Detect which cell encompasses the target text, then output its [x, y] center coordinate. 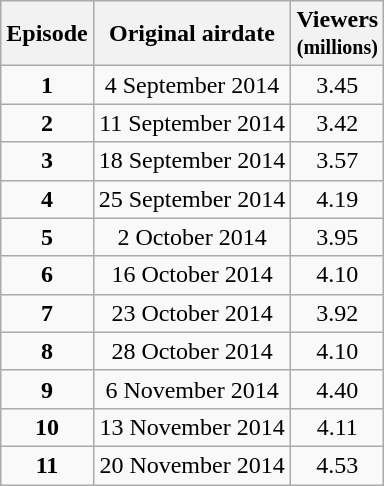
18 September 2014 [192, 161]
3 [47, 161]
3.45 [338, 85]
7 [47, 313]
23 October 2014 [192, 313]
13 November 2014 [192, 427]
8 [47, 351]
Episode [47, 34]
4 [47, 199]
20 November 2014 [192, 465]
4.19 [338, 199]
10 [47, 427]
25 September 2014 [192, 199]
Original airdate [192, 34]
2 [47, 123]
2 October 2014 [192, 237]
16 October 2014 [192, 275]
3.92 [338, 313]
3.57 [338, 161]
4.40 [338, 389]
6 [47, 275]
4 September 2014 [192, 85]
11 September 2014 [192, 123]
5 [47, 237]
11 [47, 465]
3.42 [338, 123]
9 [47, 389]
1 [47, 85]
4.53 [338, 465]
28 October 2014 [192, 351]
3.95 [338, 237]
6 November 2014 [192, 389]
Viewers(millions) [338, 34]
4.11 [338, 427]
